Provide the (X, Y) coordinate of the cell's center where the given text is located.  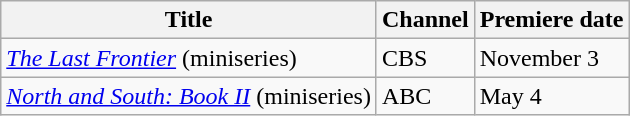
Title (189, 20)
May 4 (552, 96)
North and South: Book II (miniseries) (189, 96)
November 3 (552, 58)
ABC (425, 96)
Channel (425, 20)
The Last Frontier (miniseries) (189, 58)
Premiere date (552, 20)
CBS (425, 58)
